Scan for the cell matching the given text and deliver its [x, y] coordinate at center. 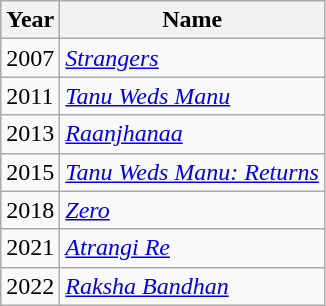
2021 [30, 248]
2011 [30, 96]
2018 [30, 210]
Zero [192, 210]
2015 [30, 172]
Name [192, 20]
2022 [30, 286]
Atrangi Re [192, 248]
Year [30, 20]
2007 [30, 58]
Raanjhanaa [192, 134]
Tanu Weds Manu [192, 96]
Raksha Bandhan [192, 286]
Tanu Weds Manu: Returns [192, 172]
Strangers [192, 58]
2013 [30, 134]
